Identify which cell holds the provided text, then report its (x, y) central coordinate. 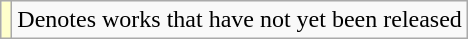
Denotes works that have not yet been released (240, 20)
